Find where the given text appears and provide that cell's center as [X, Y] coordinate. 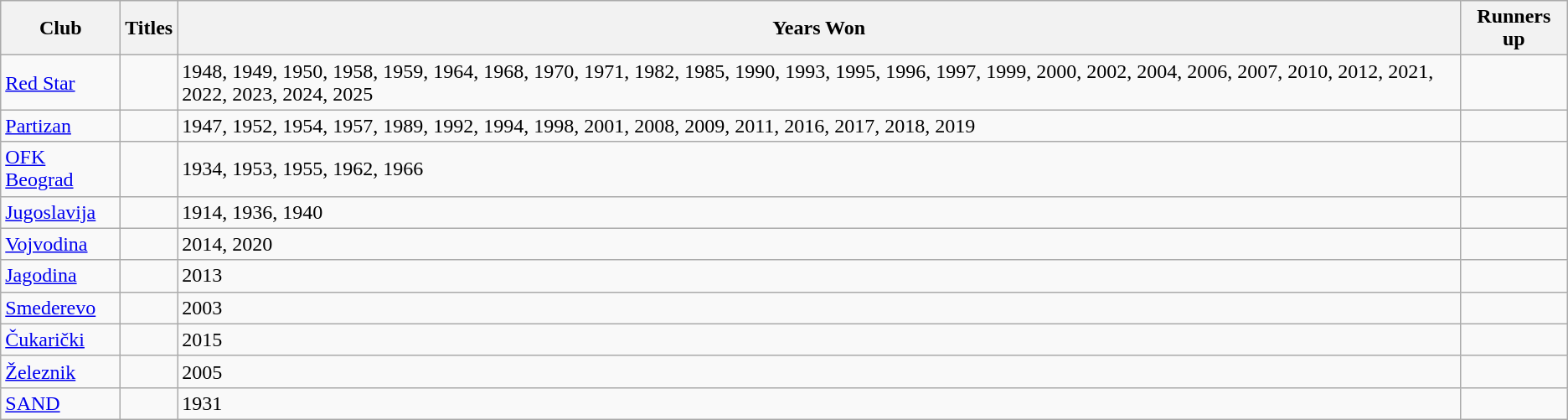
Red Star [60, 82]
Club [60, 29]
Čukarički [60, 340]
2005 [819, 371]
1947, 1952, 1954, 1957, 1989, 1992, 1994, 1998, 2001, 2008, 2009, 2011, 2016, 2017, 2018, 2019 [819, 126]
Jugoslavija [60, 212]
Jagodina [60, 276]
2014, 2020 [819, 244]
OFK Beograd [60, 169]
Titles [149, 29]
Years Won [819, 29]
1914, 1936, 1940 [819, 212]
1934, 1953, 1955, 1962, 1966 [819, 169]
Železnik [60, 371]
Runners up [1514, 29]
2013 [819, 276]
2003 [819, 308]
Partizan [60, 126]
SAND [60, 403]
Smederevo [60, 308]
Vojvodina [60, 244]
1931 [819, 403]
2015 [819, 340]
